Return the [X, Y] coordinate for the center point of the cell that contains the specified text.  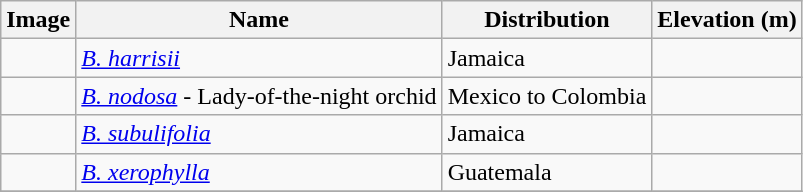
Distribution [547, 20]
B. subulifolia [259, 134]
Elevation (m) [727, 20]
Image [38, 20]
Name [259, 20]
Mexico to Colombia [547, 96]
B. harrisii [259, 58]
B. xerophylla [259, 172]
Guatemala [547, 172]
B. nodosa - Lady-of-the-night orchid [259, 96]
